Capture the cell that displays the provided text and extract its (x, y) central coordinate. 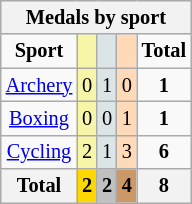
4 (127, 186)
8 (164, 186)
6 (164, 152)
Sport (39, 51)
Medals by sport (96, 17)
3 (127, 152)
Cycling (39, 152)
Archery (39, 85)
Boxing (39, 118)
